Search for the cell housing the specified text and yield its [x, y] center coordinate. 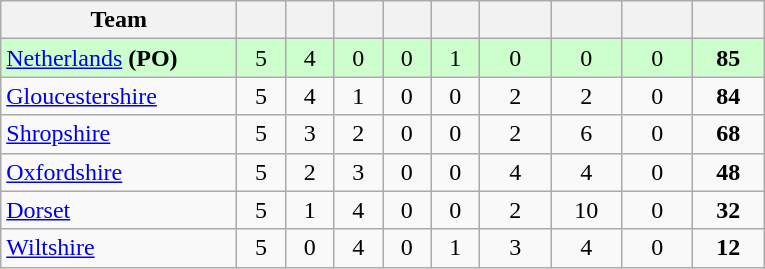
10 [586, 210]
68 [728, 134]
Shropshire [119, 134]
Dorset [119, 210]
Team [119, 20]
48 [728, 172]
84 [728, 96]
Gloucestershire [119, 96]
Netherlands (PO) [119, 58]
85 [728, 58]
12 [728, 248]
6 [586, 134]
Oxfordshire [119, 172]
Wiltshire [119, 248]
32 [728, 210]
